Scan for the cell matching the given text and deliver its [X, Y] coordinate at center. 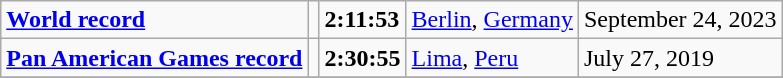
July 27, 2019 [680, 58]
September 24, 2023 [680, 20]
Lima, Peru [492, 58]
2:30:55 [362, 58]
2:11:53 [362, 20]
World record [154, 20]
Berlin, Germany [492, 20]
Pan American Games record [154, 58]
